Provide the [x, y] coordinate of the cell's center where the given text is located.  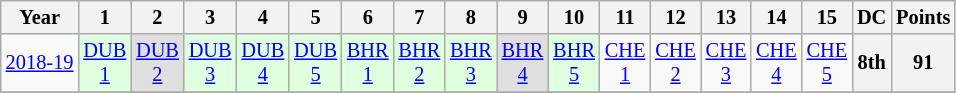
BHR2 [420, 63]
CHE5 [827, 63]
7 [420, 17]
91 [923, 63]
Year [40, 17]
BHR4 [523, 63]
Points [923, 17]
CHE1 [625, 63]
DUB3 [210, 63]
BHR3 [471, 63]
DUB5 [316, 63]
DUB4 [264, 63]
3 [210, 17]
14 [776, 17]
6 [368, 17]
DUB1 [104, 63]
CHE4 [776, 63]
BHR5 [574, 63]
4 [264, 17]
13 [726, 17]
DC [872, 17]
2018-19 [40, 63]
8 [471, 17]
8th [872, 63]
2 [158, 17]
5 [316, 17]
9 [523, 17]
11 [625, 17]
CHE2 [675, 63]
12 [675, 17]
15 [827, 17]
DUB2 [158, 63]
BHR1 [368, 63]
1 [104, 17]
10 [574, 17]
CHE3 [726, 63]
